Output the (X, Y) coordinate of the center of the cell containing the given text.  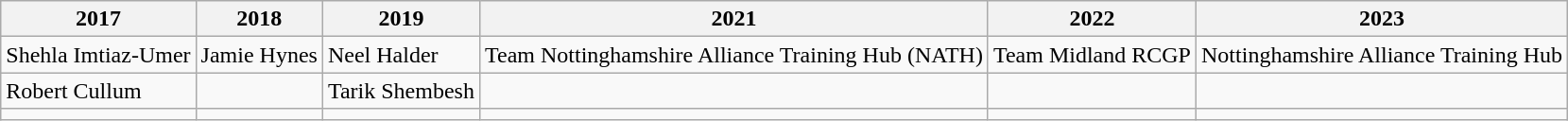
Team Midland RCGP (1092, 55)
Jamie Hynes (259, 55)
2021 (733, 19)
2018 (259, 19)
2019 (401, 19)
Nottinghamshire Alliance Training Hub (1382, 55)
Neel Halder (401, 55)
Shehla Imtiaz-Umer (98, 55)
Team Nottinghamshire Alliance Training Hub (NATH) (733, 55)
2023 (1382, 19)
2017 (98, 19)
Robert Cullum (98, 91)
2022 (1092, 19)
Tarik Shembesh (401, 91)
